Extract the (x, y) coordinate from the center of the cell holding the provided text.  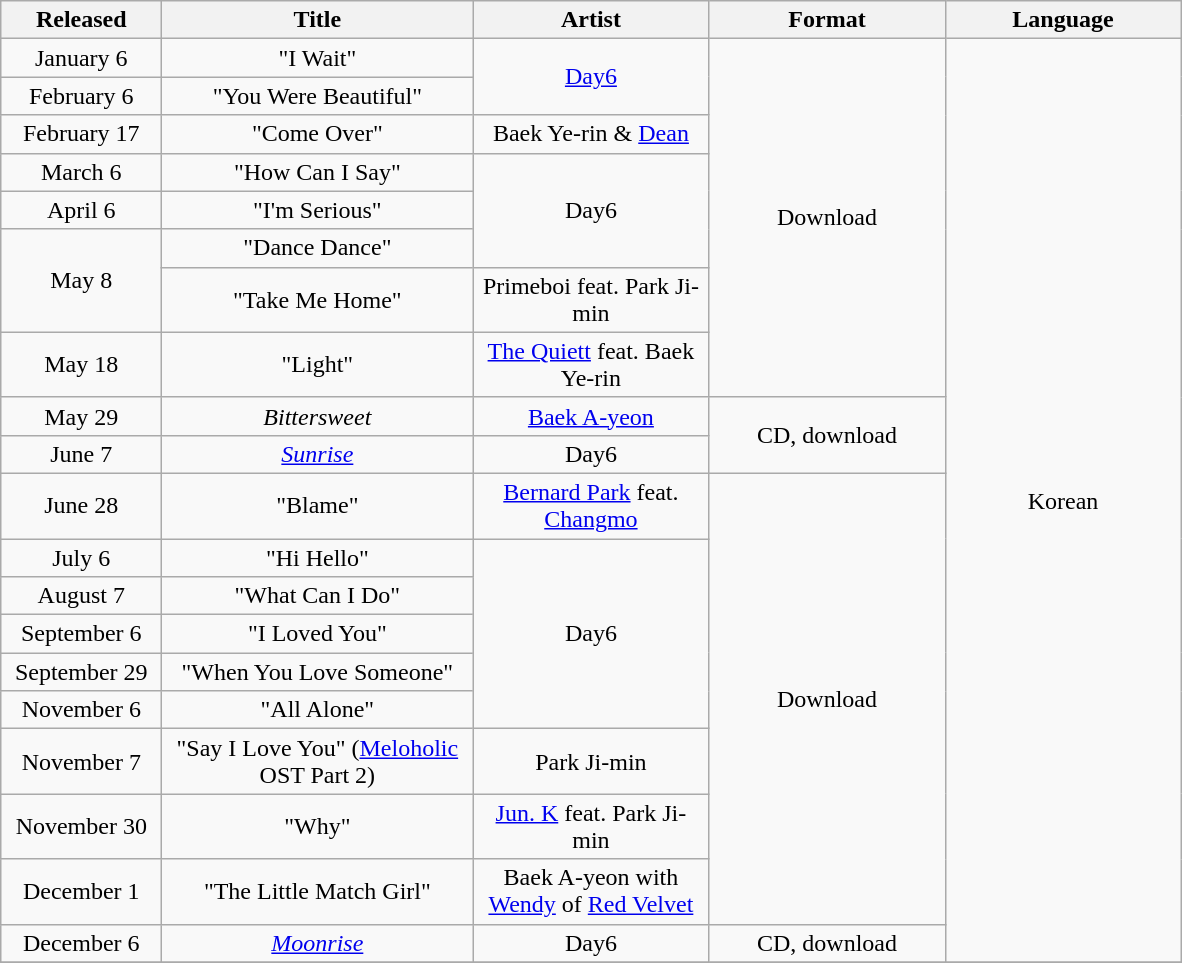
June 7 (82, 454)
"You Were Beautiful" (318, 96)
"When You Love Someone" (318, 672)
Jun. K feat. Park Ji-min (591, 826)
"Hi Hello" (318, 557)
Primeboi feat. Park Ji-min (591, 300)
May 18 (82, 364)
Bernard Park feat. Changmo (591, 506)
Artist (591, 20)
November 6 (82, 710)
March 6 (82, 172)
The Quiett feat. Baek Ye-rin (591, 364)
September 29 (82, 672)
November 7 (82, 762)
December 1 (82, 892)
"How Can I Say" (318, 172)
April 6 (82, 210)
January 6 (82, 58)
Baek A-yeon with Wendy of Red Velvet (591, 892)
Bittersweet (318, 416)
Format (827, 20)
Language (1063, 20)
May 29 (82, 416)
"I Loved You" (318, 634)
Baek Ye-rin & Dean (591, 134)
Korean (1063, 500)
"Light" (318, 364)
Released (82, 20)
Baek A-yeon (591, 416)
"All Alone" (318, 710)
"I Wait" (318, 58)
December 6 (82, 943)
November 30 (82, 826)
"Why" (318, 826)
"What Can I Do" (318, 596)
June 28 (82, 506)
"The Little Match Girl" (318, 892)
"Blame" (318, 506)
Moonrise (318, 943)
February 6 (82, 96)
September 6 (82, 634)
"I'm Serious" (318, 210)
"Dance Dance" (318, 248)
"Take Me Home" (318, 300)
Sunrise (318, 454)
"Come Over" (318, 134)
February 17 (82, 134)
August 7 (82, 596)
Title (318, 20)
May 8 (82, 280)
"Say I Love You" (Meloholic OST Part 2) (318, 762)
July 6 (82, 557)
Park Ji-min (591, 762)
